Pinpoint the cell where the given text exists, returning its [X, Y] midpoint coordinate. 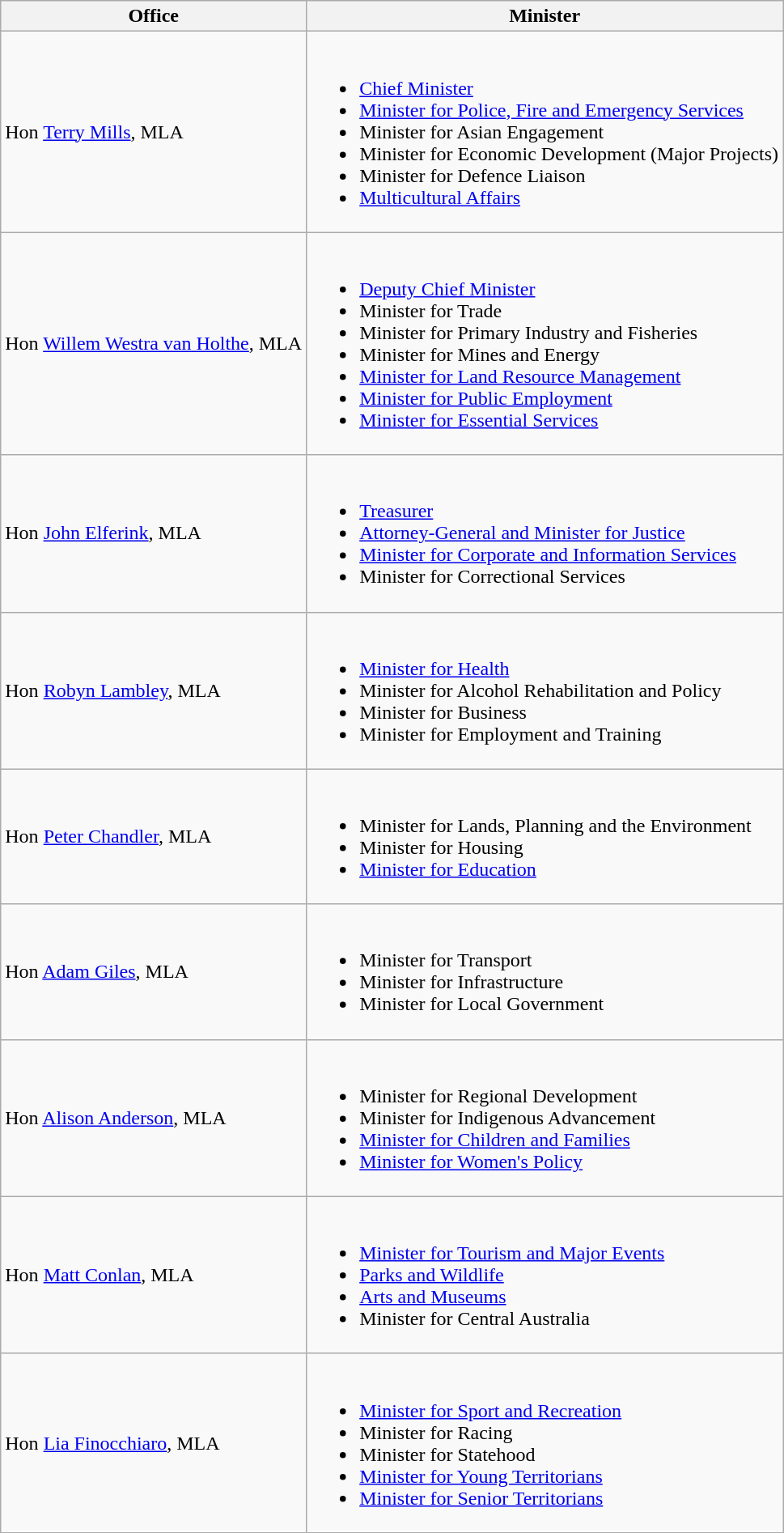
Hon Lia Finocchiaro, MLA [154, 1442]
Office [154, 16]
Hon Robyn Lambley, MLA [154, 690]
Minister [545, 16]
Hon Adam Giles, MLA [154, 971]
Hon Terry Mills, MLA [154, 132]
Minister for Tourism and Major EventsParks and WildlifeArts and MuseumsMinister for Central Australia [545, 1275]
Hon John Elferink, MLA [154, 533]
Hon Alison Anderson, MLA [154, 1118]
Hon Peter Chandler, MLA [154, 837]
Minister for HealthMinister for Alcohol Rehabilitation and PolicyMinister for BusinessMinister for Employment and Training [545, 690]
Minister for Lands, Planning and the EnvironmentMinister for HousingMinister for Education [545, 837]
Hon Willem Westra van Holthe, MLA [154, 343]
Minister for TransportMinister for InfrastructureMinister for Local Government [545, 971]
TreasurerAttorney-General and Minister for JusticeMinister for Corporate and Information ServicesMinister for Correctional Services [545, 533]
Hon Matt Conlan, MLA [154, 1275]
Minister for Sport and RecreationMinister for RacingMinister for StatehoodMinister for Young TerritoriansMinister for Senior Territorians [545, 1442]
Minister for Regional DevelopmentMinister for Indigenous AdvancementMinister for Children and FamiliesMinister for Women's Policy [545, 1118]
